Output the (X, Y) coordinate of the center of the cell containing the given text.  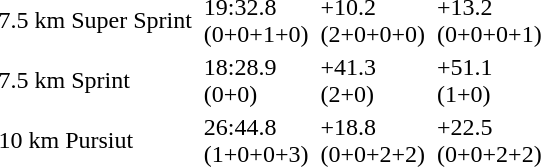
+41.3(2+0) (373, 80)
18:28.9(0+0) (256, 80)
